Pinpoint the cell where the given text exists, returning its (x, y) midpoint coordinate. 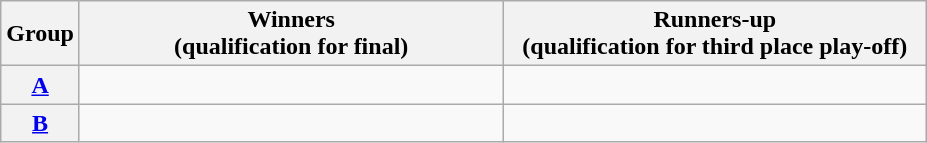
Group (40, 34)
B (40, 123)
A (40, 85)
Winners(qualification for final) (291, 34)
Runners-up(qualification for third place play-off) (715, 34)
